Scan for the cell matching the given text and deliver its [X, Y] coordinate at center. 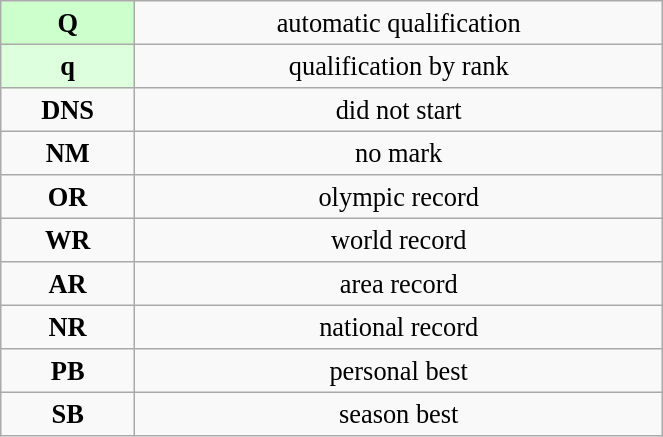
Q [68, 22]
national record [399, 327]
DNS [68, 109]
world record [399, 240]
season best [399, 414]
OR [68, 197]
area record [399, 284]
q [68, 66]
olympic record [399, 197]
personal best [399, 371]
NM [68, 153]
NR [68, 327]
no mark [399, 153]
AR [68, 284]
automatic qualification [399, 22]
WR [68, 240]
did not start [399, 109]
qualification by rank [399, 66]
SB [68, 414]
PB [68, 371]
